Pinpoint the cell where the given text exists, returning its [x, y] midpoint coordinate. 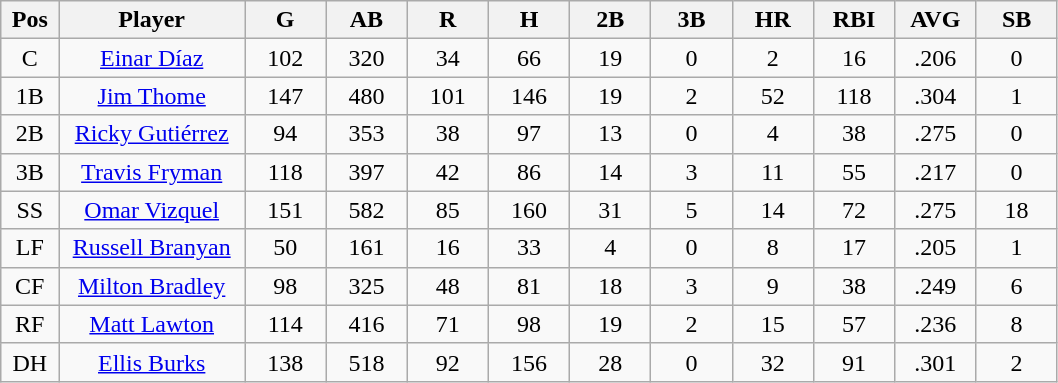
Russell Branyan [152, 248]
.301 [936, 362]
52 [772, 96]
480 [366, 96]
161 [366, 248]
57 [854, 324]
582 [366, 210]
34 [448, 58]
160 [528, 210]
66 [528, 58]
Matt Lawton [152, 324]
97 [528, 134]
6 [1016, 286]
AVG [936, 20]
RF [30, 324]
114 [286, 324]
H [528, 20]
71 [448, 324]
48 [448, 286]
320 [366, 58]
.236 [936, 324]
416 [366, 324]
.205 [936, 248]
42 [448, 172]
DH [30, 362]
15 [772, 324]
86 [528, 172]
Travis Fryman [152, 172]
17 [854, 248]
138 [286, 362]
50 [286, 248]
353 [366, 134]
LF [30, 248]
28 [610, 362]
5 [692, 210]
Player [152, 20]
33 [528, 248]
9 [772, 286]
55 [854, 172]
SS [30, 210]
151 [286, 210]
.206 [936, 58]
92 [448, 362]
.249 [936, 286]
102 [286, 58]
Milton Bradley [152, 286]
Pos [30, 20]
.304 [936, 96]
CF [30, 286]
Omar Vizquel [152, 210]
325 [366, 286]
1B [30, 96]
72 [854, 210]
AB [366, 20]
518 [366, 362]
HR [772, 20]
81 [528, 286]
G [286, 20]
C [30, 58]
397 [366, 172]
156 [528, 362]
R [448, 20]
RBI [854, 20]
Ellis Burks [152, 362]
101 [448, 96]
Ricky Gutiérrez [152, 134]
91 [854, 362]
94 [286, 134]
147 [286, 96]
13 [610, 134]
31 [610, 210]
146 [528, 96]
85 [448, 210]
32 [772, 362]
Einar Díaz [152, 58]
11 [772, 172]
Jim Thome [152, 96]
.217 [936, 172]
SB [1016, 20]
